Locate the cell with the specified text and output its (x, y) center coordinate. 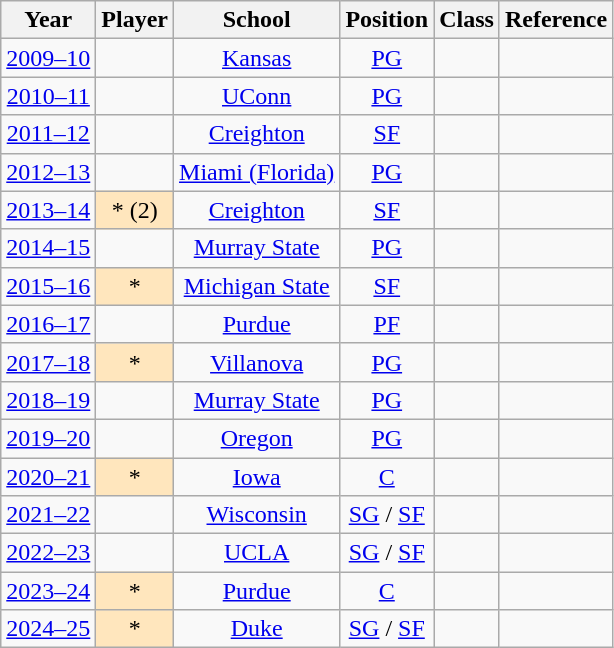
PF (387, 324)
2020–21 (48, 477)
2011–12 (48, 134)
2012–13 (48, 172)
2018–19 (48, 400)
2016–17 (48, 324)
UCLA (257, 553)
2019–20 (48, 438)
Player (135, 20)
Class (467, 20)
Position (387, 20)
2015–16 (48, 286)
2013–14 (48, 210)
2023–24 (48, 591)
Wisconsin (257, 515)
School (257, 20)
Year (48, 20)
2010–11 (48, 96)
2014–15 (48, 248)
UConn (257, 96)
Kansas (257, 58)
Miami (Florida) (257, 172)
* (2) (135, 210)
2022–23 (48, 553)
Oregon (257, 438)
Iowa (257, 477)
2009–10 (48, 58)
2021–22 (48, 515)
Michigan State (257, 286)
2024–25 (48, 629)
Duke (257, 629)
2017–18 (48, 362)
Villanova (257, 362)
Reference (556, 20)
